Determine the [x, y] coordinate at the center of the cell enclosing the given text.  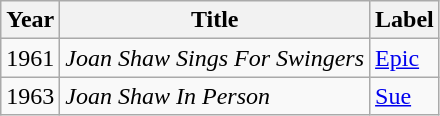
Label [405, 20]
Title [215, 20]
1961 [30, 58]
Epic [405, 58]
1963 [30, 96]
Joan Shaw In Person [215, 96]
Sue [405, 96]
Joan Shaw Sings For Swingers [215, 58]
Year [30, 20]
